Search for the cell housing the specified text and yield its (X, Y) center coordinate. 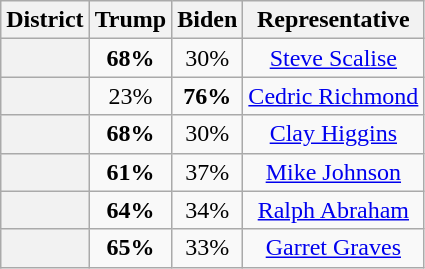
61% (130, 172)
34% (208, 210)
Ralph Abraham (334, 210)
76% (208, 96)
37% (208, 172)
Mike Johnson (334, 172)
64% (130, 210)
Clay Higgins (334, 134)
Steve Scalise (334, 58)
33% (208, 248)
65% (130, 248)
District (45, 20)
Representative (334, 20)
Biden (208, 20)
Cedric Richmond (334, 96)
Trump (130, 20)
23% (130, 96)
Garret Graves (334, 248)
